For the text-containing cell, return its midpoint in (X, Y) coordinate format. 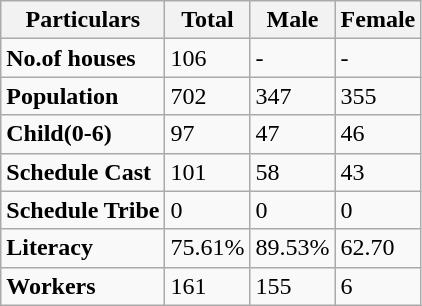
Schedule Tribe (83, 210)
Workers (83, 286)
89.53% (292, 248)
46 (378, 134)
Child(0-6) (83, 134)
155 (292, 286)
161 (208, 286)
106 (208, 58)
Literacy (83, 248)
62.70 (378, 248)
702 (208, 96)
Schedule Cast (83, 172)
58 (292, 172)
No.of houses (83, 58)
Particulars (83, 20)
Total (208, 20)
Population (83, 96)
75.61% (208, 248)
43 (378, 172)
355 (378, 96)
347 (292, 96)
6 (378, 286)
101 (208, 172)
47 (292, 134)
97 (208, 134)
Male (292, 20)
Female (378, 20)
